From the cell containing the given text, extract its center point as [x, y] coordinate. 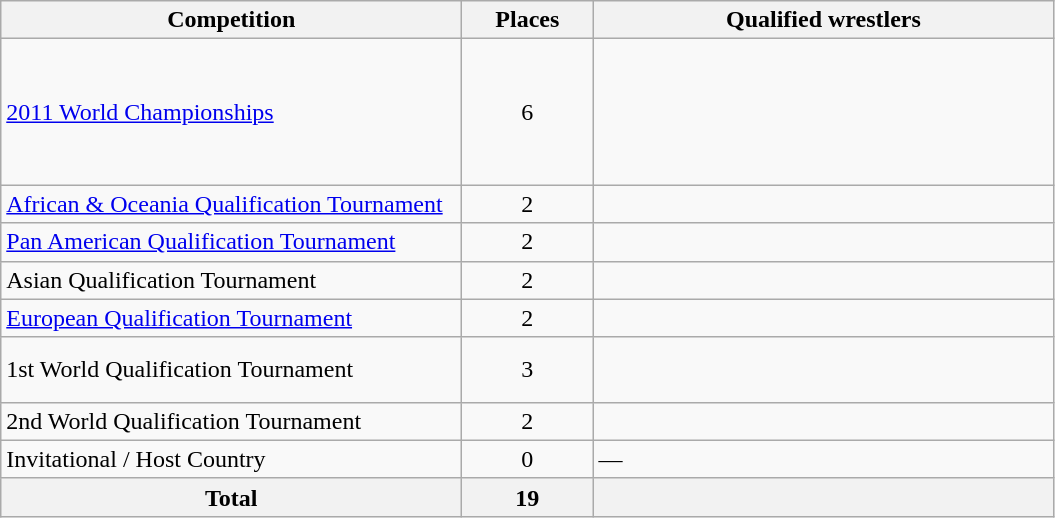
Invitational / Host Country [232, 459]
— [824, 459]
3 [528, 370]
1st World Qualification Tournament [232, 370]
6 [528, 112]
Total [232, 497]
Competition [232, 20]
Qualified wrestlers [824, 20]
African & Oceania Qualification Tournament [232, 204]
Places [528, 20]
Asian Qualification Tournament [232, 280]
Pan American Qualification Tournament [232, 242]
European Qualification Tournament [232, 318]
2011 World Championships [232, 112]
2nd World Qualification Tournament [232, 421]
19 [528, 497]
0 [528, 459]
